Determine the (X, Y) coordinate at the center of the cell enclosing the given text.  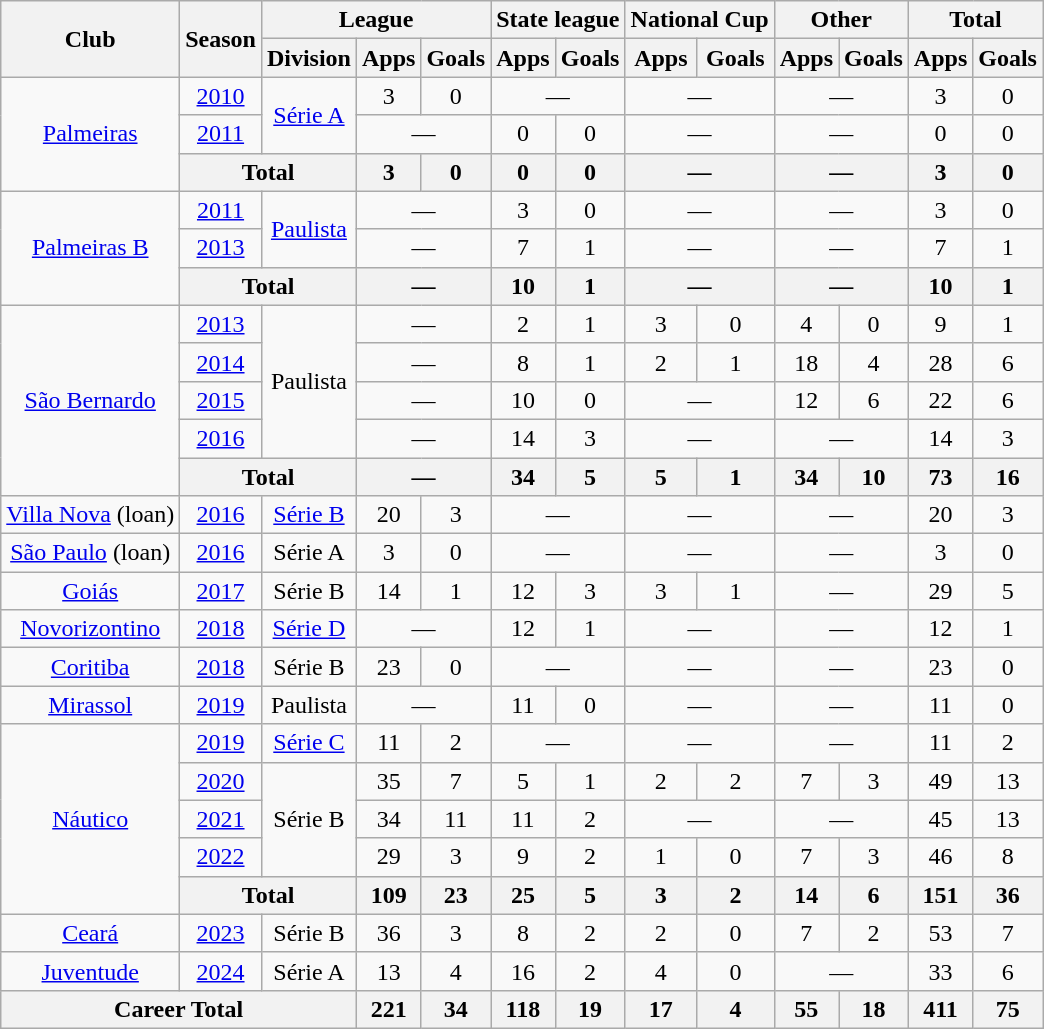
Club (90, 39)
Season (221, 39)
221 (388, 1009)
Série C (308, 743)
46 (940, 857)
Série D (308, 629)
Náutico (90, 819)
Villa Nova (loan) (90, 515)
109 (388, 895)
2017 (221, 591)
Coritiba (90, 667)
2015 (221, 400)
Palmeiras (90, 134)
Juventude (90, 971)
22 (940, 400)
State league (558, 20)
Goiás (90, 591)
2022 (221, 857)
2024 (221, 971)
49 (940, 781)
League (376, 20)
Palmeiras B (90, 248)
45 (940, 819)
25 (523, 895)
35 (388, 781)
17 (661, 1009)
2023 (221, 933)
118 (523, 1009)
National Cup (700, 20)
73 (940, 477)
Other (841, 20)
28 (940, 362)
19 (590, 1009)
55 (806, 1009)
Mirassol (90, 705)
2010 (221, 96)
Division (308, 58)
Novorizontino (90, 629)
2020 (221, 781)
2014 (221, 362)
2021 (221, 819)
São Bernardo (90, 400)
411 (940, 1009)
33 (940, 971)
151 (940, 895)
Career Total (179, 1009)
53 (940, 933)
São Paulo (loan) (90, 553)
Ceará (90, 933)
75 (1008, 1009)
